Detect which cell encompasses the target text, then output its (X, Y) center coordinate. 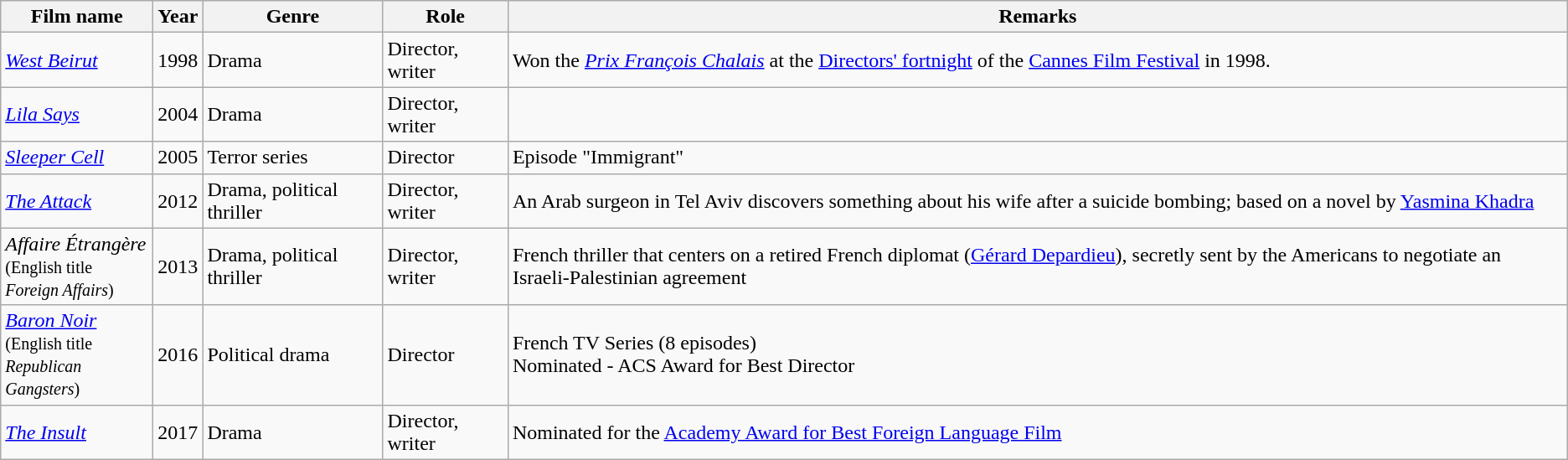
Film name (77, 17)
Genre (293, 17)
2004 (178, 114)
West Beirut (77, 60)
2005 (178, 158)
Baron Noir(English title Republican Gangsters) (77, 355)
2016 (178, 355)
Episode "Immigrant" (1037, 158)
2012 (178, 201)
2017 (178, 432)
Lila Says (77, 114)
Sleeper Cell (77, 158)
Year (178, 17)
Remarks (1037, 17)
Terror series (293, 158)
An Arab surgeon in Tel Aviv discovers something about his wife after a suicide bombing; based on a novel by Yasmina Khadra (1037, 201)
The Attack (77, 201)
Won the Prix François Chalais at the Directors' fortnight of the Cannes Film Festival in 1998. (1037, 60)
Political drama (293, 355)
1998 (178, 60)
2013 (178, 266)
Nominated for the Academy Award for Best Foreign Language Film (1037, 432)
Affaire Étrangère (English title Foreign Affairs) (77, 266)
Role (446, 17)
The Insult (77, 432)
French TV Series (8 episodes)Nominated - ACS Award for Best Director (1037, 355)
